Extract the [x, y] coordinate from the center of the cell holding the provided text.  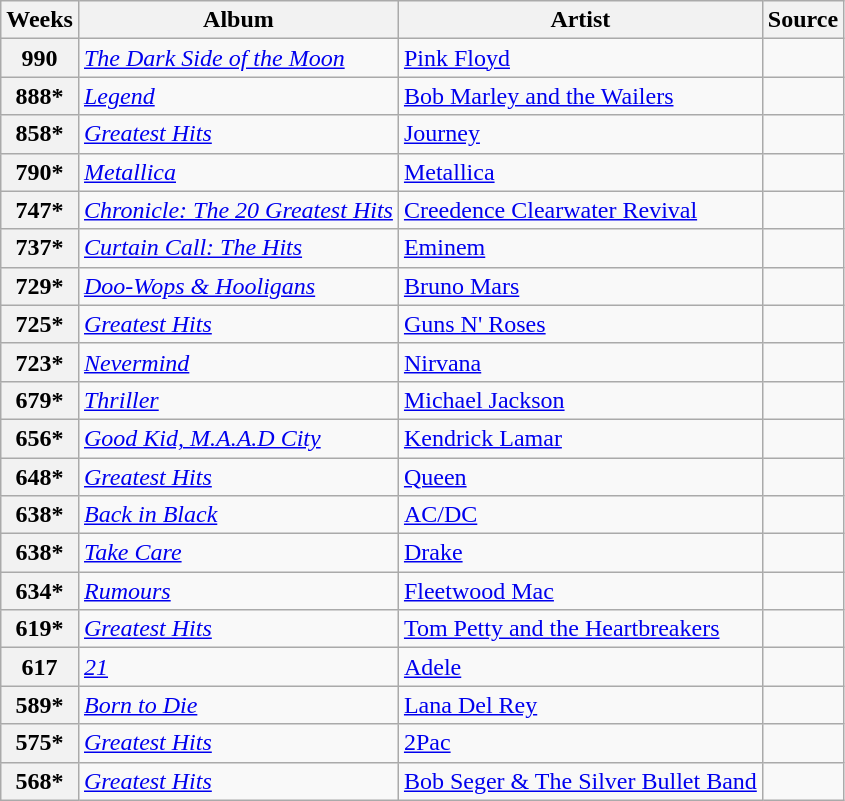
Artist [580, 20]
790* [40, 172]
729* [40, 286]
Nevermind [238, 362]
568* [40, 781]
Born to Die [238, 705]
Tom Petty and the Heartbreakers [580, 629]
Guns N' Roses [580, 324]
Good Kid, M.A.A.D City [238, 438]
589* [40, 705]
619* [40, 629]
Back in Black [238, 515]
Take Care [238, 553]
888* [40, 96]
679* [40, 400]
858* [40, 134]
2Pac [580, 743]
Thriller [238, 400]
Eminem [580, 248]
Rumours [238, 591]
575* [40, 743]
634* [40, 591]
Fleetwood Mac [580, 591]
656* [40, 438]
Bob Marley and the Wailers [580, 96]
737* [40, 248]
723* [40, 362]
Album [238, 20]
Drake [580, 553]
Pink Floyd [580, 58]
Bob Seger & The Silver Bullet Band [580, 781]
990 [40, 58]
Adele [580, 667]
Nirvana [580, 362]
Kendrick Lamar [580, 438]
Curtain Call: The Hits [238, 248]
The Dark Side of the Moon [238, 58]
Chronicle: The 20 Greatest Hits [238, 210]
Lana Del Rey [580, 705]
Legend [238, 96]
747* [40, 210]
Creedence Clearwater Revival [580, 210]
AC/DC [580, 515]
Michael Jackson [580, 400]
Doo-Wops & Hooligans [238, 286]
725* [40, 324]
21 [238, 667]
Queen [580, 477]
Journey [580, 134]
648* [40, 477]
Weeks [40, 20]
Bruno Mars [580, 286]
617 [40, 667]
Source [802, 20]
